Capture the cell that displays the provided text and extract its (x, y) central coordinate. 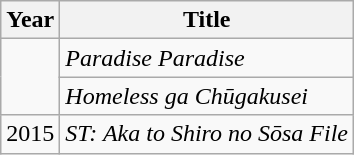
ST: Aka to Shiro no Sōsa File (207, 134)
Year (30, 20)
Homeless ga Chūgakusei (207, 96)
2015 (30, 134)
Paradise Paradise (207, 58)
Title (207, 20)
